Capture the cell that displays the provided text and extract its (X, Y) central coordinate. 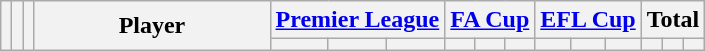
Premier League (358, 20)
Total (673, 20)
EFL Cup (588, 20)
FA Cup (490, 20)
Player (152, 26)
